Return [x, y] of the center of cell containing provided text 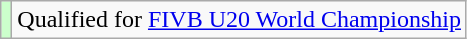
Qualified for FIVB U20 World Championship [240, 20]
